Detect which cell encompasses the target text, then output its [x, y] center coordinate. 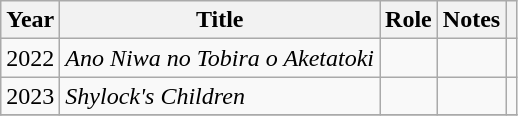
2022 [30, 58]
Year [30, 20]
Shylock's Children [220, 96]
Ano Niwa no Tobira o Aketatoki [220, 58]
2023 [30, 96]
Role [409, 20]
Title [220, 20]
Notes [471, 20]
